Pinpoint the cell where the given text exists, returning its [x, y] midpoint coordinate. 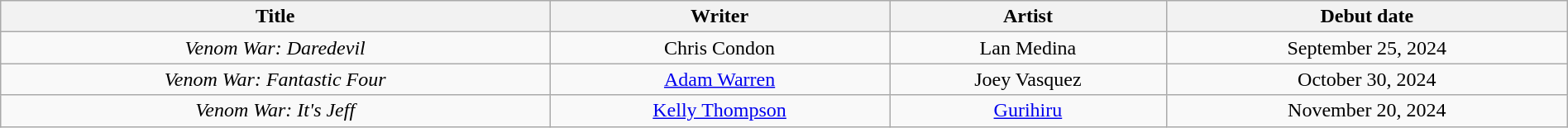
Writer [719, 17]
Venom War: Fantastic Four [275, 79]
Kelly Thompson [719, 111]
Artist [1029, 17]
Title [275, 17]
Adam Warren [719, 79]
September 25, 2024 [1366, 48]
November 20, 2024 [1366, 111]
Lan Medina [1029, 48]
October 30, 2024 [1366, 79]
Gurihiru [1029, 111]
Debut date [1366, 17]
Venom War: Daredevil [275, 48]
Joey Vasquez [1029, 79]
Chris Condon [719, 48]
Venom War: It's Jeff [275, 111]
